Provide the (x, y) coordinate of the cell's center where the given text is located.  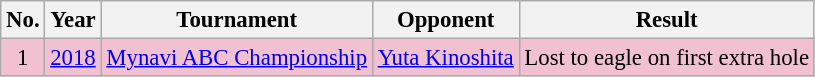
Opponent (446, 20)
No. (23, 20)
1 (23, 58)
Tournament (236, 20)
Mynavi ABC Championship (236, 58)
Yuta Kinoshita (446, 58)
Year (73, 20)
Result (666, 20)
Lost to eagle on first extra hole (666, 58)
2018 (73, 58)
